Extract the (x, y) coordinate from the center of the cell holding the provided text.  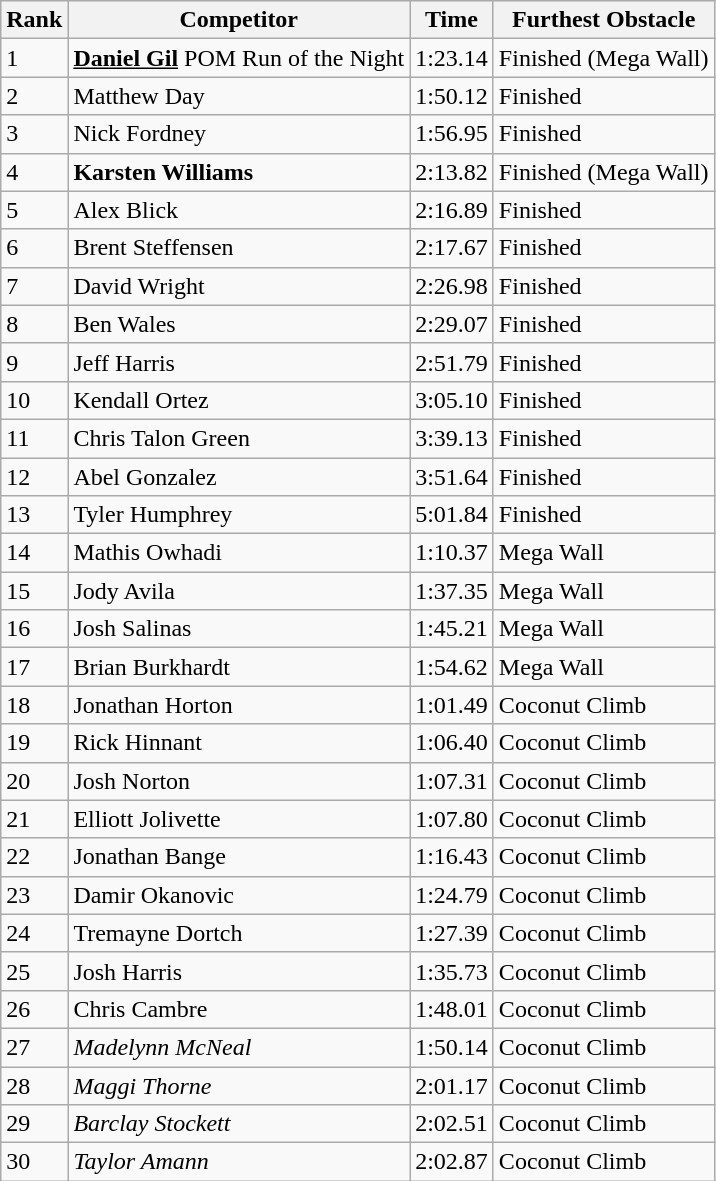
Jonathan Bange (239, 857)
21 (34, 819)
2:13.82 (452, 172)
24 (34, 933)
3:05.10 (452, 400)
Ben Wales (239, 324)
10 (34, 400)
1:48.01 (452, 1009)
Jonathan Horton (239, 705)
29 (34, 1124)
2:02.87 (452, 1162)
5:01.84 (452, 515)
25 (34, 971)
1:56.95 (452, 134)
Tremayne Dortch (239, 933)
1:24.79 (452, 895)
Alex Blick (239, 210)
9 (34, 362)
17 (34, 667)
Maggi Thorne (239, 1085)
16 (34, 629)
6 (34, 248)
11 (34, 438)
22 (34, 857)
3:51.64 (452, 477)
7 (34, 286)
1:07.80 (452, 819)
Chris Talon Green (239, 438)
5 (34, 210)
1:45.21 (452, 629)
Brent Steffensen (239, 248)
Josh Norton (239, 781)
28 (34, 1085)
Barclay Stockett (239, 1124)
26 (34, 1009)
Mathis Owhadi (239, 553)
18 (34, 705)
Rank (34, 20)
4 (34, 172)
Damir Okanovic (239, 895)
Chris Cambre (239, 1009)
Rick Hinnant (239, 743)
12 (34, 477)
Elliott Jolivette (239, 819)
3 (34, 134)
Matthew Day (239, 96)
Furthest Obstacle (604, 20)
2:17.67 (452, 248)
1:50.14 (452, 1047)
David Wright (239, 286)
19 (34, 743)
3:39.13 (452, 438)
15 (34, 591)
Kendall Ortez (239, 400)
1:01.49 (452, 705)
20 (34, 781)
2:02.51 (452, 1124)
27 (34, 1047)
1:50.12 (452, 96)
1:06.40 (452, 743)
1:35.73 (452, 971)
2:29.07 (452, 324)
Josh Harris (239, 971)
Jeff Harris (239, 362)
14 (34, 553)
8 (34, 324)
2:51.79 (452, 362)
2:01.17 (452, 1085)
Josh Salinas (239, 629)
Jody Avila (239, 591)
1:23.14 (452, 58)
Abel Gonzalez (239, 477)
Karsten Williams (239, 172)
1:16.43 (452, 857)
13 (34, 515)
1:37.35 (452, 591)
1:10.37 (452, 553)
Taylor Amann (239, 1162)
1:07.31 (452, 781)
Madelynn McNeal (239, 1047)
23 (34, 895)
Daniel Gil POM Run of the Night (239, 58)
2:16.89 (452, 210)
Time (452, 20)
30 (34, 1162)
1:54.62 (452, 667)
2 (34, 96)
Nick Fordney (239, 134)
2:26.98 (452, 286)
1 (34, 58)
Competitor (239, 20)
Brian Burkhardt (239, 667)
1:27.39 (452, 933)
Tyler Humphrey (239, 515)
